Output the (x, y) coordinate of the center of the cell containing the given text.  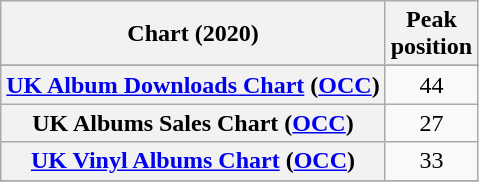
27 (431, 123)
Peakposition (431, 34)
UK Album Downloads Chart (OCC) (193, 85)
UK Vinyl Albums Chart (OCC) (193, 161)
44 (431, 85)
33 (431, 161)
UK Albums Sales Chart (OCC) (193, 123)
Chart (2020) (193, 34)
